Capture the cell that displays the provided text and extract its (X, Y) central coordinate. 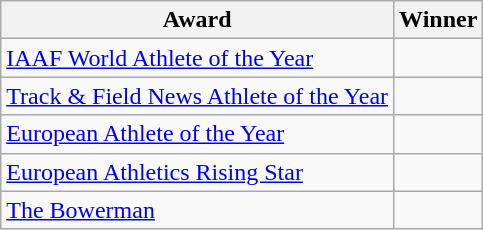
European Athletics Rising Star (198, 172)
The Bowerman (198, 210)
Winner (438, 20)
Track & Field News Athlete of the Year (198, 96)
European Athlete of the Year (198, 134)
IAAF World Athlete of the Year (198, 58)
Award (198, 20)
